Output the [x, y] coordinate of the center of the cell containing the given text.  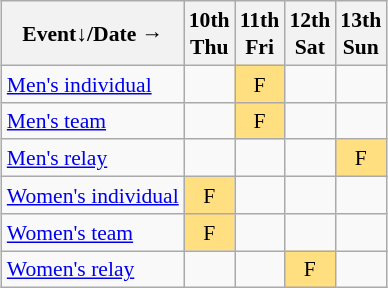
13thSun [360, 33]
Women's relay [93, 268]
Men's individual [93, 84]
11thFri [260, 33]
Women's individual [93, 194]
12thSat [310, 33]
Men's team [93, 120]
Women's team [93, 232]
Event↓/Date → [93, 33]
10thThu [210, 33]
Men's relay [93, 158]
